From the cell containing the given text, extract its center point as [X, Y] coordinate. 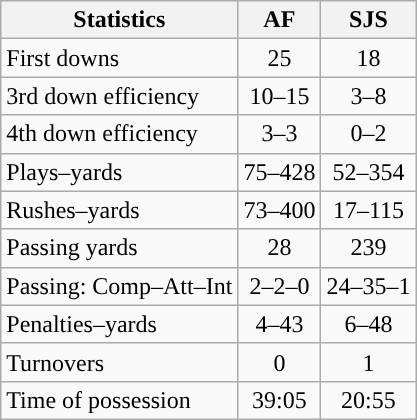
239 [368, 248]
1 [368, 362]
24–35–1 [368, 286]
2–2–0 [280, 286]
17–115 [368, 210]
0–2 [368, 134]
20:55 [368, 400]
3rd down efficiency [120, 96]
28 [280, 248]
3–3 [280, 134]
Passing: Comp–Att–Int [120, 286]
6–48 [368, 324]
25 [280, 58]
4th down efficiency [120, 134]
Turnovers [120, 362]
First downs [120, 58]
4–43 [280, 324]
75–428 [280, 172]
Rushes–yards [120, 210]
Penalties–yards [120, 324]
AF [280, 20]
SJS [368, 20]
39:05 [280, 400]
10–15 [280, 96]
Passing yards [120, 248]
0 [280, 362]
Plays–yards [120, 172]
73–400 [280, 210]
52–354 [368, 172]
18 [368, 58]
3–8 [368, 96]
Time of possession [120, 400]
Statistics [120, 20]
